Capture the cell that displays the provided text and extract its (X, Y) central coordinate. 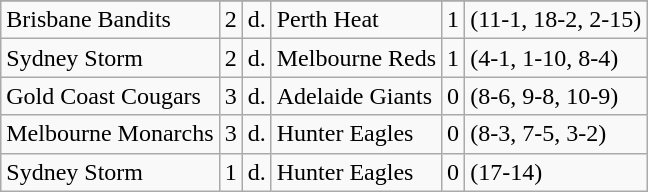
Adelaide Giants (356, 96)
(4-1, 1-10, 8-4) (556, 58)
(11-1, 18-2, 2-15) (556, 20)
(8-6, 9-8, 10-9) (556, 96)
Melbourne Reds (356, 58)
Perth Heat (356, 20)
Gold Coast Cougars (110, 96)
(17-14) (556, 172)
(8-3, 7-5, 3-2) (556, 134)
Brisbane Bandits (110, 20)
Melbourne Monarchs (110, 134)
